Provide the (x, y) coordinate of the cell's center where the given text is located.  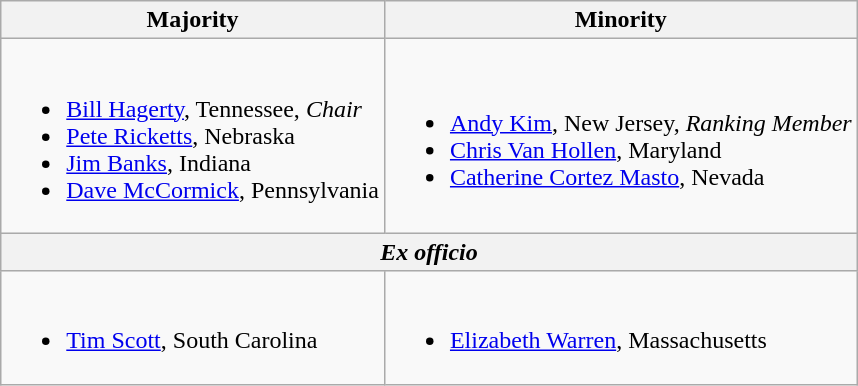
Minority (620, 20)
Elizabeth Warren, Massachusetts (620, 328)
Majority (193, 20)
Tim Scott, South Carolina (193, 328)
Andy Kim, New Jersey, Ranking MemberChris Van Hollen, MarylandCatherine Cortez Masto, Nevada (620, 136)
Ex officio (429, 252)
Bill Hagerty, Tennessee, ChairPete Ricketts, NebraskaJim Banks, IndianaDave McCormick, Pennsylvania (193, 136)
